Detect which cell encompasses the target text, then output its (X, Y) center coordinate. 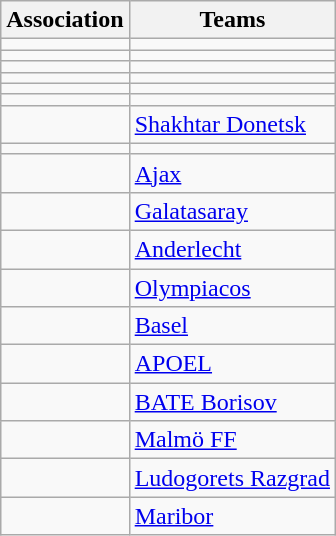
Anderlecht (232, 249)
BATE Borisov (232, 402)
Galatasaray (232, 211)
Association (65, 20)
Ludogorets Razgrad (232, 478)
APOEL (232, 364)
Ajax (232, 173)
Olympiacos (232, 287)
Basel (232, 326)
Shakhtar Donetsk (232, 124)
Teams (232, 20)
Malmö FF (232, 440)
Maribor (232, 516)
